Detect which cell encompasses the target text, then output its (x, y) center coordinate. 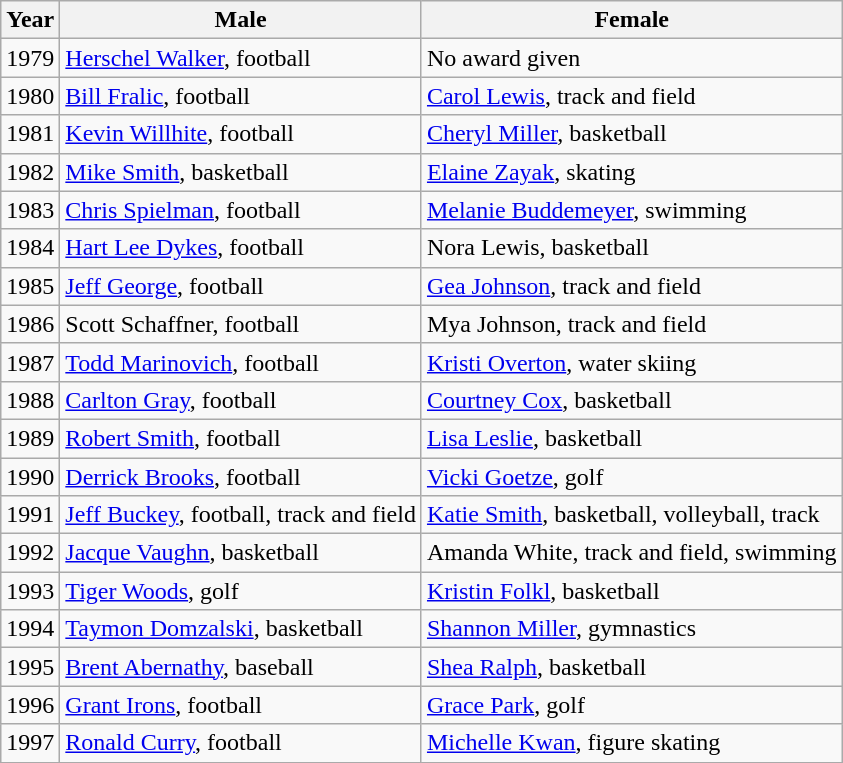
Carol Lewis, track and field (632, 96)
1987 (30, 362)
Michelle Kwan, figure skating (632, 743)
Todd Marinovich, football (241, 362)
Shannon Miller, gymnastics (632, 629)
Bill Fralic, football (241, 96)
1992 (30, 553)
Jeff Buckey, football, track and field (241, 515)
Jeff George, football (241, 286)
Lisa Leslie, basketball (632, 438)
Herschel Walker, football (241, 58)
Year (30, 20)
1991 (30, 515)
1996 (30, 705)
Melanie Buddemeyer, swimming (632, 210)
Derrick Brooks, football (241, 477)
1985 (30, 286)
Kristin Folkl, basketball (632, 591)
Grant Irons, football (241, 705)
Ronald Curry, football (241, 743)
1997 (30, 743)
1990 (30, 477)
Chris Spielman, football (241, 210)
Grace Park, golf (632, 705)
Katie Smith, basketball, volleyball, track (632, 515)
Carlton Gray, football (241, 400)
Tiger Woods, golf (241, 591)
Amanda White, track and field, swimming (632, 553)
Taymon Domzalski, basketball (241, 629)
Shea Ralph, basketball (632, 667)
Hart Lee Dykes, football (241, 248)
1983 (30, 210)
1989 (30, 438)
Female (632, 20)
1994 (30, 629)
Scott Schaffner, football (241, 324)
No award given (632, 58)
1979 (30, 58)
Gea Johnson, track and field (632, 286)
Robert Smith, football (241, 438)
Jacque Vaughn, basketball (241, 553)
1986 (30, 324)
Brent Abernathy, baseball (241, 667)
Kristi Overton, water skiing (632, 362)
Male (241, 20)
1995 (30, 667)
1988 (30, 400)
Mya Johnson, track and field (632, 324)
1981 (30, 134)
1982 (30, 172)
Vicki Goetze, golf (632, 477)
1980 (30, 96)
Cheryl Miller, basketball (632, 134)
Nora Lewis, basketball (632, 248)
Kevin Willhite, football (241, 134)
Courtney Cox, basketball (632, 400)
Mike Smith, basketball (241, 172)
1993 (30, 591)
1984 (30, 248)
Elaine Zayak, skating (632, 172)
